Capture the cell that displays the provided text and extract its [x, y] central coordinate. 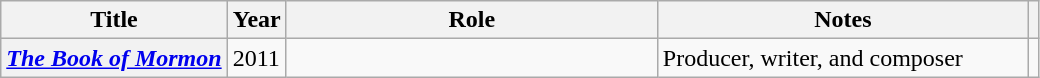
The Book of Mormon [114, 58]
Role [472, 20]
2011 [256, 58]
Notes [842, 20]
Producer, writer, and composer [842, 58]
Year [256, 20]
Title [114, 20]
